Determine the [x, y] coordinate at the center of the cell enclosing the given text.  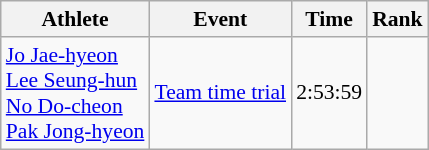
Team time trial [220, 93]
Jo Jae-hyeonLee Seung-hunNo Do-cheonPak Jong-hyeon [76, 93]
2:53:59 [329, 93]
Athlete [76, 19]
Event [220, 19]
Time [329, 19]
Rank [398, 19]
